Return the (x, y) coordinate for the center point of the cell that contains the specified text.  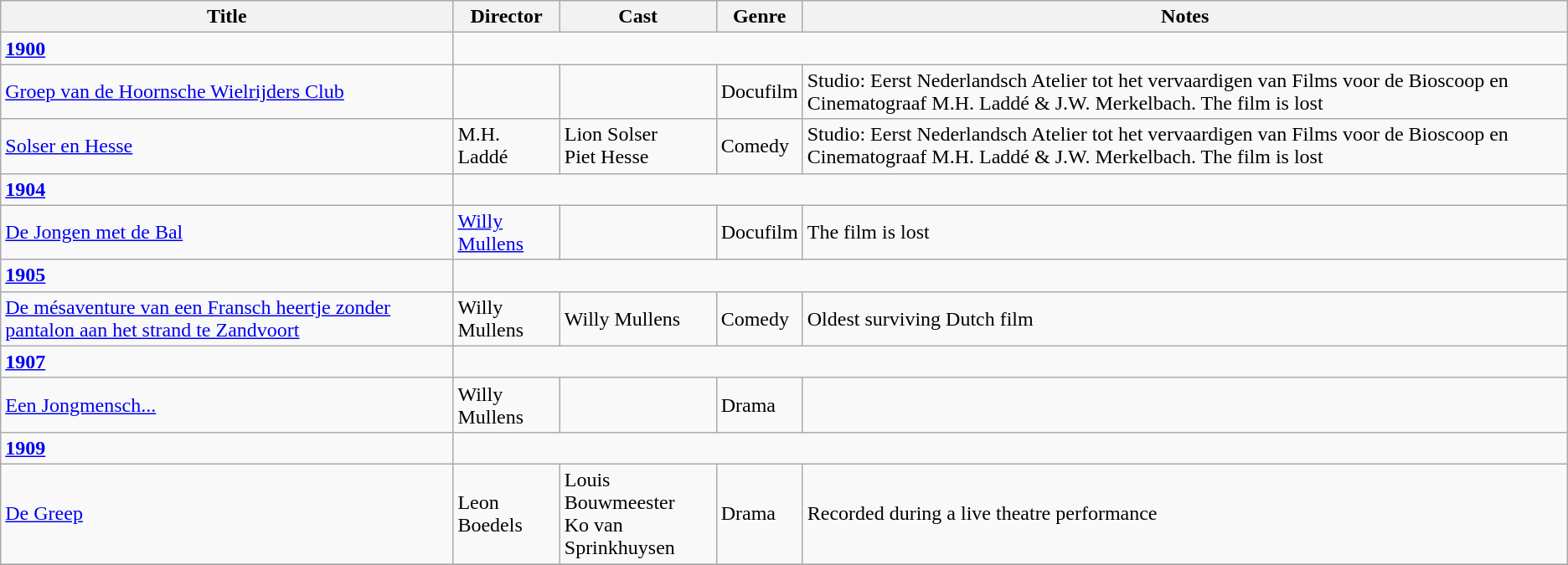
1904 (227, 189)
Een Jongmensch... (227, 405)
The film is lost (1184, 233)
1900 (227, 49)
Genre (759, 17)
De Greep (227, 514)
Recorded during a live theatre performance (1184, 514)
Cast (638, 17)
De Jongen met de Bal (227, 233)
Title (227, 17)
Lion SolserPiet Hesse (638, 146)
1905 (227, 275)
De mésaventure van een Fransch heertje zonder pantalon aan het strand te Zandvoort (227, 318)
Director (506, 17)
Groep van de Hoornsche Wielrijders Club (227, 92)
Notes (1184, 17)
M.H. Laddé (506, 146)
Oldest surviving Dutch film (1184, 318)
1907 (227, 362)
Louis BouwmeesterKo van Sprinkhuysen (638, 514)
1909 (227, 448)
Solser en Hesse (227, 146)
Leon Boedels (506, 514)
